Determine the [X, Y] coordinate at the center of the cell enclosing the given text.  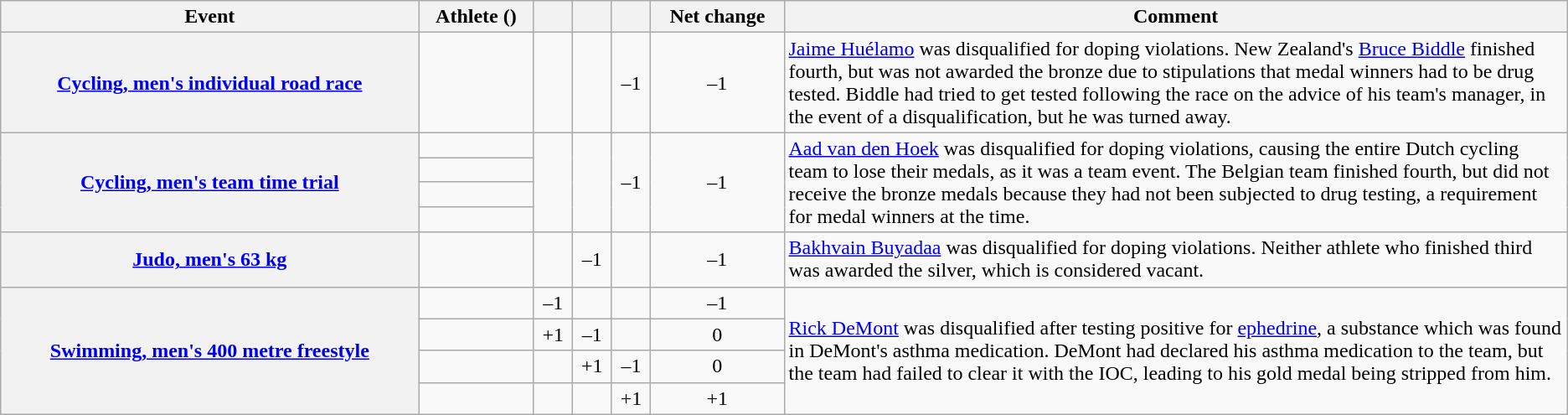
Event [209, 17]
Judo, men's 63 kg [209, 260]
Net change [717, 17]
Athlete () [476, 17]
Cycling, men's team time trial [209, 183]
Cycling, men's individual road race [209, 82]
Bakhvain Buyadaa was disqualified for doping violations. Neither athlete who finished third was awarded the silver, which is considered vacant. [1176, 260]
Comment [1176, 17]
Swimming, men's 400 metre freestyle [209, 350]
